From the cell containing the given text, extract its center point as (x, y) coordinate. 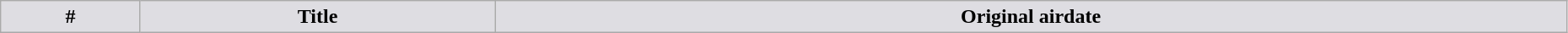
Original airdate (1031, 17)
Title (317, 17)
# (71, 17)
